Identify which cell holds the provided text, then report its (x, y) central coordinate. 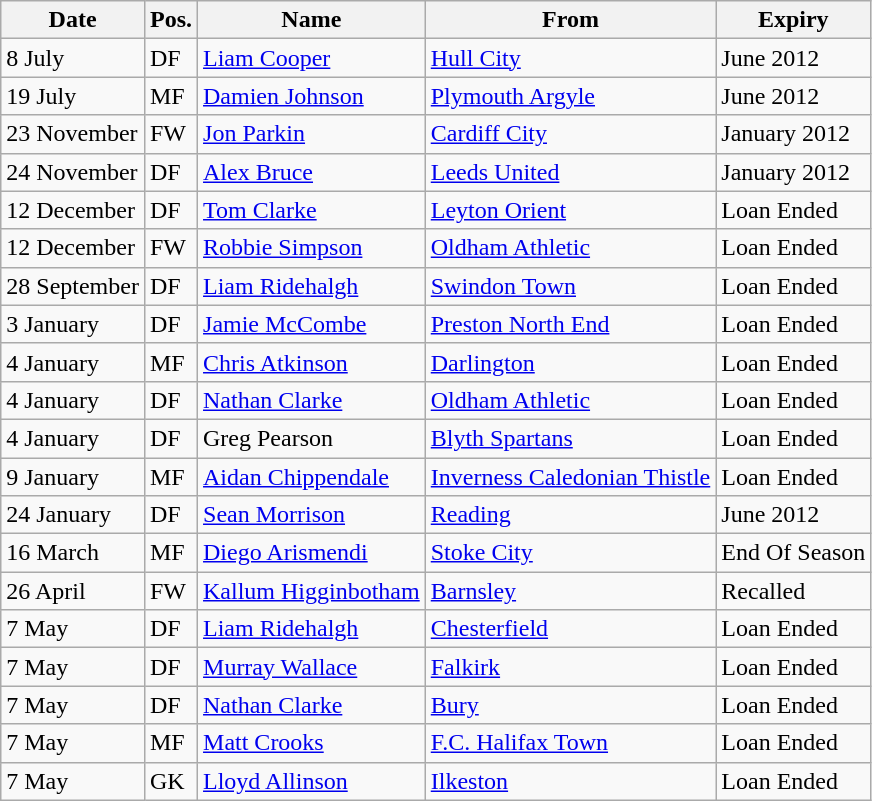
Pos. (170, 20)
Swindon Town (570, 286)
Greg Pearson (312, 438)
Date (73, 20)
Matt Crooks (312, 743)
16 March (73, 553)
Cardiff City (570, 134)
Plymouth Argyle (570, 96)
Preston North End (570, 324)
Kallum Higginbotham (312, 591)
Jamie McCombe (312, 324)
GK (170, 781)
Stoke City (570, 553)
Aidan Chippendale (312, 477)
26 April (73, 591)
Liam Cooper (312, 58)
Robbie Simpson (312, 248)
24 January (73, 515)
Name (312, 20)
Chesterfield (570, 629)
F.C. Halifax Town (570, 743)
Inverness Caledonian Thistle (570, 477)
Leeds United (570, 172)
Hull City (570, 58)
9 January (73, 477)
Tom Clarke (312, 210)
From (570, 20)
End Of Season (794, 553)
Chris Atkinson (312, 362)
Diego Arismendi (312, 553)
Recalled (794, 591)
Alex Bruce (312, 172)
Darlington (570, 362)
28 September (73, 286)
Blyth Spartans (570, 438)
19 July (73, 96)
Expiry (794, 20)
Murray Wallace (312, 667)
24 November (73, 172)
3 January (73, 324)
23 November (73, 134)
Lloyd Allinson (312, 781)
Ilkeston (570, 781)
Falkirk (570, 667)
Sean Morrison (312, 515)
8 July (73, 58)
Barnsley (570, 591)
Damien Johnson (312, 96)
Bury (570, 705)
Leyton Orient (570, 210)
Jon Parkin (312, 134)
Reading (570, 515)
